Pinpoint the cell where the given text exists, returning its (X, Y) midpoint coordinate. 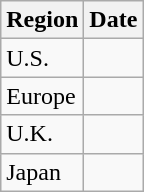
Region (42, 20)
U.K. (42, 134)
Date (114, 20)
Japan (42, 172)
Europe (42, 96)
U.S. (42, 58)
